Capture the cell that displays the provided text and extract its (x, y) central coordinate. 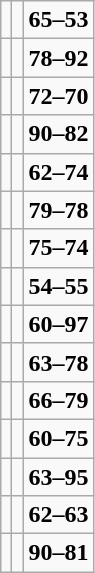
54–55 (58, 286)
63–95 (58, 477)
75–74 (58, 248)
65–53 (58, 20)
62–63 (58, 515)
79–78 (58, 210)
62–74 (58, 172)
90–81 (58, 553)
66–79 (58, 400)
60–97 (58, 324)
63–78 (58, 362)
90–82 (58, 134)
78–92 (58, 58)
72–70 (58, 96)
60–75 (58, 438)
